Locate the cell with the specified text and output its [X, Y] center coordinate. 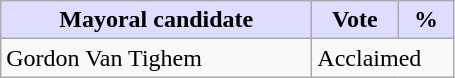
Acclaimed [383, 58]
Vote [355, 20]
% [426, 20]
Mayoral candidate [156, 20]
Gordon Van Tighem [156, 58]
